Scan for the cell matching the given text and deliver its (x, y) coordinate at center. 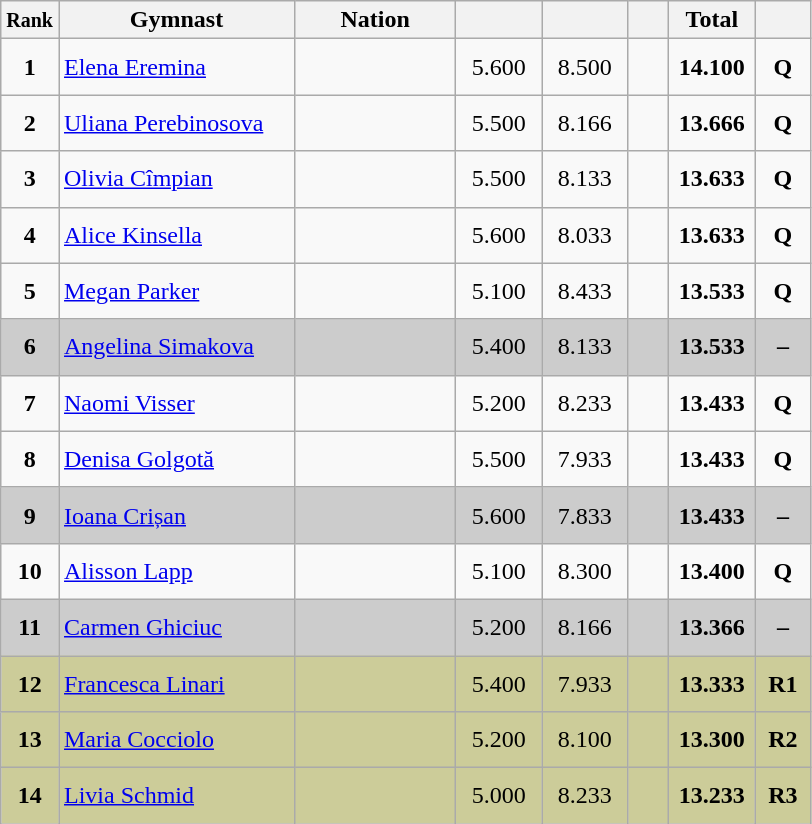
13.333 (712, 684)
13.233 (712, 796)
8.100 (585, 740)
R3 (783, 796)
Uliana Perebinosova (176, 123)
Carmen Ghiciuc (176, 627)
13.366 (712, 627)
9 (30, 515)
Naomi Visser (176, 403)
Nation (376, 20)
8.500 (585, 67)
7 (30, 403)
11 (30, 627)
13.400 (712, 571)
Olivia Cîmpian (176, 179)
12 (30, 684)
14.100 (712, 67)
Megan Parker (176, 291)
5.000 (499, 796)
R1 (783, 684)
5 (30, 291)
Alisson Lapp (176, 571)
Francesca Linari (176, 684)
8.300 (585, 571)
13.666 (712, 123)
Maria Cocciolo (176, 740)
13 (30, 740)
8 (30, 459)
3 (30, 179)
2 (30, 123)
Denisa Golgotă (176, 459)
1 (30, 67)
10 (30, 571)
4 (30, 235)
Gymnast (176, 20)
Alice Kinsella (176, 235)
Livia Schmid (176, 796)
8.433 (585, 291)
Elena Eremina (176, 67)
7.833 (585, 515)
Rank (30, 20)
8.033 (585, 235)
Angelina Simakova (176, 347)
Total (712, 20)
13.300 (712, 740)
6 (30, 347)
Ioana Crișan (176, 515)
14 (30, 796)
R2 (783, 740)
